Search for the cell housing the specified text and yield its (x, y) center coordinate. 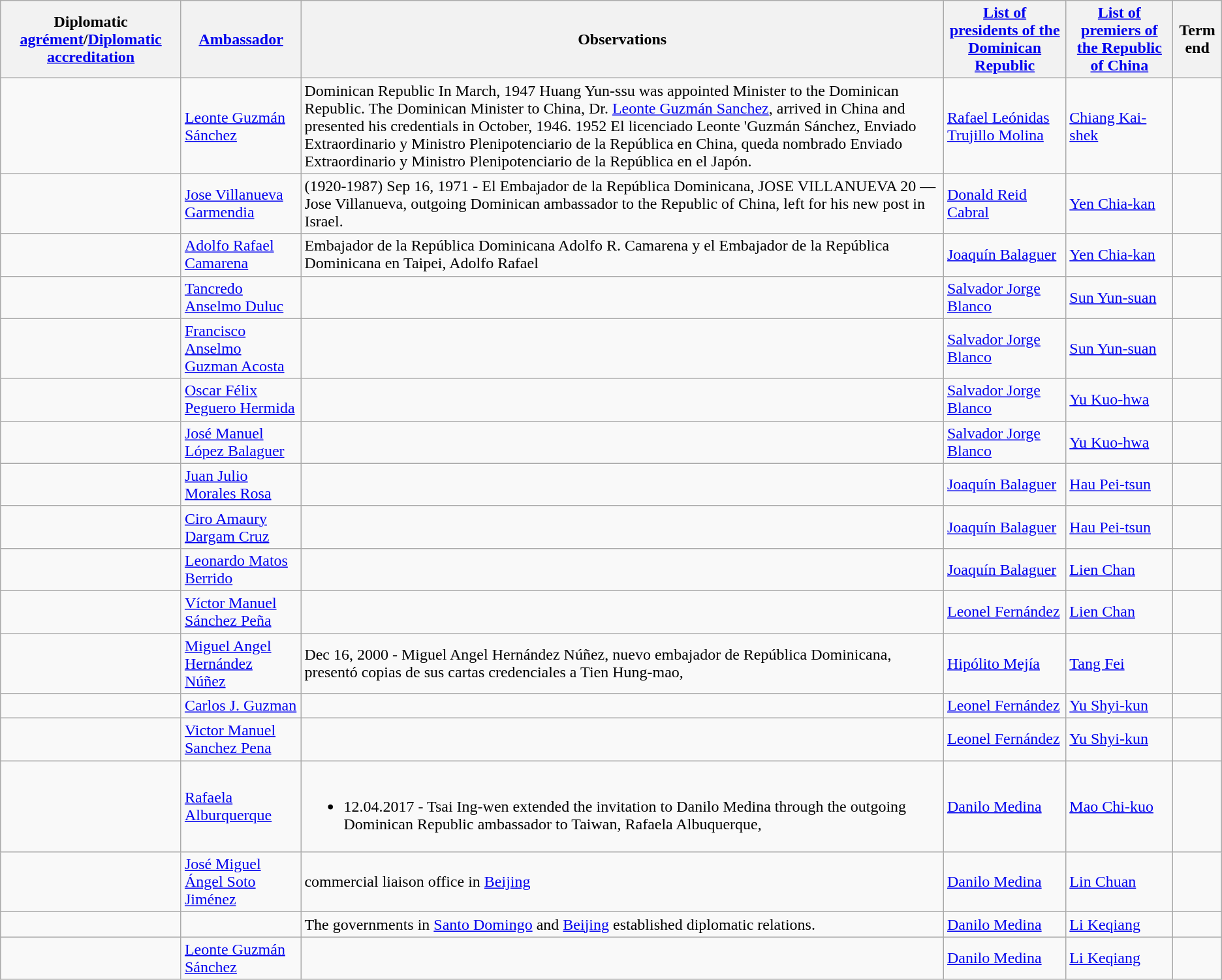
Ciro Amaury Dargam Cruz (240, 527)
Oscar Félix Peguero Hermida (240, 399)
Leonardo Matos Berrido (240, 569)
Ambassador (240, 39)
commercial liaison office in Beijing (623, 882)
Chiang Kai-shek (1120, 126)
Victor Manuel Sanchez Pena (240, 740)
Mao Chi-kuo (1120, 806)
The governments in Santo Domingo and Beijing established diplomatic relations. (623, 925)
Tang Fei (1120, 663)
Embajador de la República Dominicana Adolfo R. Camarena y el Embajador de la República Dominicana en Taipei, Adolfo Rafael (623, 254)
Francisco Anselmo Guzman Acosta (240, 348)
Miguel Angel Hernández Núñez (240, 663)
Hipólito Mejía (1004, 663)
Juan Julio Morales Rosa (240, 484)
Adolfo Rafael Camarena (240, 254)
Rafaela Alburquerque (240, 806)
Tancredo Anselmo Duluc (240, 298)
Diplomatic agrément/Diplomatic accreditation (91, 39)
Term end (1197, 39)
Jose Villanueva Garmendia (240, 204)
Donald Reid Cabral (1004, 204)
José Manuel López Balaguer (240, 442)
List of presidents of the Dominican Republic (1004, 39)
Lin Chuan (1120, 882)
Dec 16, 2000 - Miguel Angel Hernández Núñez, nuevo embajador de República Dominicana, presentó copias de sus cartas credenciales a Tien Hung-mao, (623, 663)
Observations (623, 39)
12.04.2017 - Tsai Ing-wen extended the invitation to Danilo Medina through the outgoing Dominican Republic ambassador to Taiwan, Rafaela Albuquerque, (623, 806)
List of premiers of the Republic of China (1120, 39)
José Miguel Ángel Soto Jiménez (240, 882)
Rafael Leónidas Trujillo Molina (1004, 126)
Carlos J. Guzman (240, 706)
Víctor Manuel Sánchez Peña (240, 612)
